Return [x, y] of the center of cell containing provided text 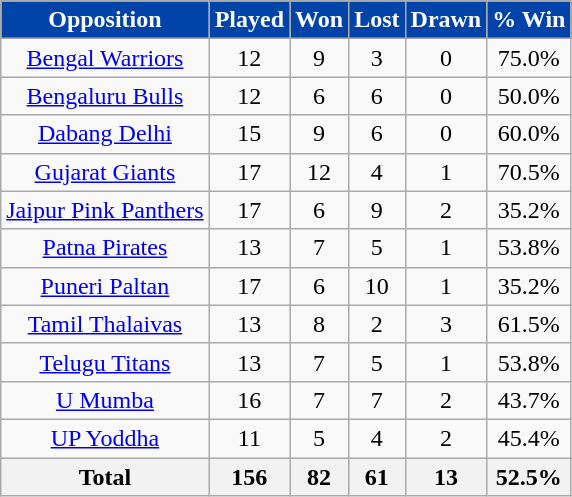
Bengaluru Bulls [105, 96]
10 [377, 286]
U Mumba [105, 400]
Opposition [105, 20]
61 [377, 477]
Lost [377, 20]
75.0% [529, 58]
Won [320, 20]
Jaipur Pink Panthers [105, 210]
Played [249, 20]
Gujarat Giants [105, 172]
Dabang Delhi [105, 134]
15 [249, 134]
Patna Pirates [105, 248]
82 [320, 477]
43.7% [529, 400]
8 [320, 324]
52.5% [529, 477]
Drawn [446, 20]
Bengal Warriors [105, 58]
% Win [529, 20]
156 [249, 477]
UP Yoddha [105, 438]
70.5% [529, 172]
11 [249, 438]
61.5% [529, 324]
Telugu Titans [105, 362]
Puneri Paltan [105, 286]
60.0% [529, 134]
16 [249, 400]
50.0% [529, 96]
45.4% [529, 438]
Tamil Thalaivas [105, 324]
Total [105, 477]
